Output the [x, y] coordinate of the center of the cell containing the given text.  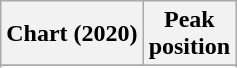
Chart (2020) [72, 34]
Peakposition [189, 34]
